For the text-containing cell, return its midpoint in [X, Y] coordinate format. 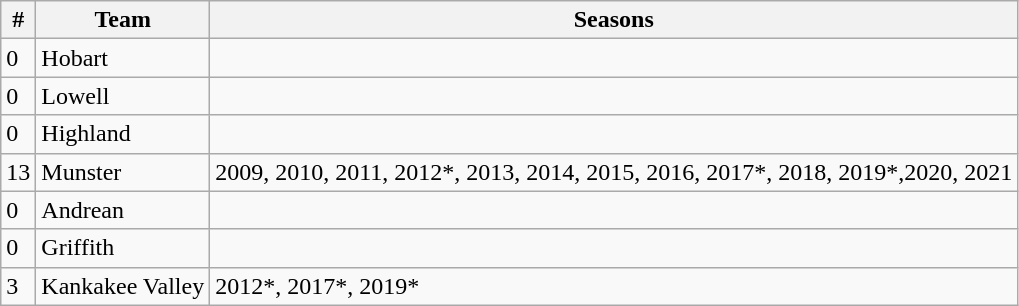
Hobart [123, 58]
Highland [123, 134]
Andrean [123, 210]
Team [123, 20]
# [18, 20]
2009, 2010, 2011, 2012*, 2013, 2014, 2015, 2016, 2017*, 2018, 2019*,2020, 2021 [614, 172]
2012*, 2017*, 2019* [614, 286]
Seasons [614, 20]
Munster [123, 172]
Kankakee Valley [123, 286]
13 [18, 172]
Griffith [123, 248]
Lowell [123, 96]
3 [18, 286]
